Pinpoint the cell where the given text exists, returning its [x, y] midpoint coordinate. 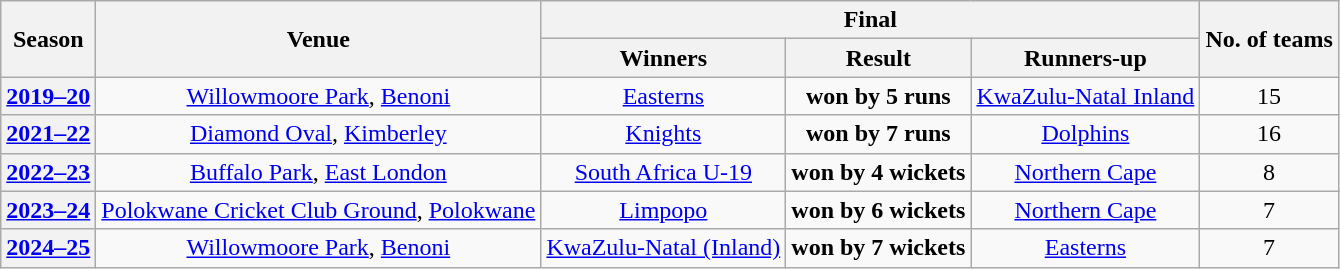
Dolphins [1086, 134]
Winners [664, 58]
won by 6 wickets [878, 210]
Runners-up [1086, 58]
won by 7 runs [878, 134]
South Africa U-19 [664, 172]
2024–25 [48, 248]
2022–23 [48, 172]
Limpopo [664, 210]
15 [1269, 96]
16 [1269, 134]
won by 4 wickets [878, 172]
2019–20 [48, 96]
No. of teams [1269, 39]
Buffalo Park, East London [318, 172]
Result [878, 58]
won by 5 runs [878, 96]
Season [48, 39]
Diamond Oval, Kimberley [318, 134]
Final [870, 20]
2023–24 [48, 210]
KwaZulu-Natal (Inland) [664, 248]
Polokwane Cricket Club Ground, Polokwane [318, 210]
8 [1269, 172]
Venue [318, 39]
Knights [664, 134]
2021–22 [48, 134]
won by 7 wickets [878, 248]
KwaZulu-Natal Inland [1086, 96]
